Scan for the cell matching the given text and deliver its [x, y] coordinate at center. 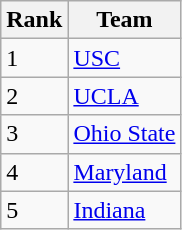
Team [124, 20]
3 [34, 134]
4 [34, 172]
5 [34, 210]
USC [124, 58]
1 [34, 58]
2 [34, 96]
Indiana [124, 210]
Rank [34, 20]
Maryland [124, 172]
UCLA [124, 96]
Ohio State [124, 134]
